Search for the cell housing the specified text and yield its (x, y) center coordinate. 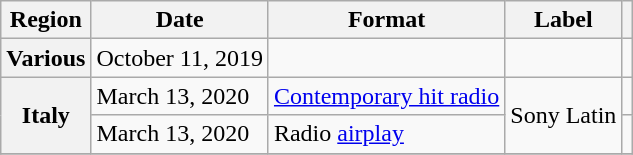
Date (180, 20)
October 11, 2019 (180, 58)
Radio airplay (386, 134)
Region (46, 20)
Format (386, 20)
Label (564, 20)
Contemporary hit radio (386, 96)
Italy (46, 115)
Sony Latin (564, 115)
Various (46, 58)
